Determine the [x, y] coordinate at the center of the cell enclosing the given text.  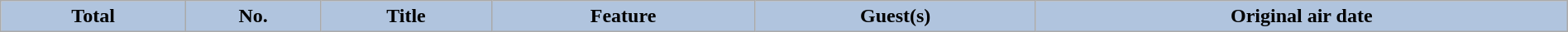
Total [93, 16]
No. [253, 16]
Feature [624, 16]
Title [406, 16]
Original air date [1302, 16]
Guest(s) [895, 16]
